Extract the (X, Y) coordinate from the center of the cell holding the provided text.  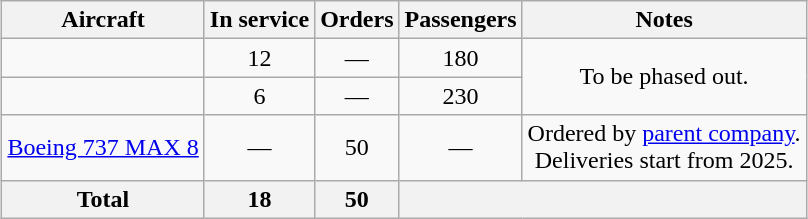
Boeing 737 MAX 8 (103, 148)
180 (460, 58)
Orders (357, 20)
Passengers (460, 20)
12 (259, 58)
To be phased out. (664, 77)
Aircraft (103, 20)
18 (259, 199)
230 (460, 96)
6 (259, 96)
Ordered by parent company.Deliveries start from 2025. (664, 148)
In service (259, 20)
Notes (664, 20)
Total (103, 199)
